Extract the (x, y) coordinate from the center of the cell holding the provided text.  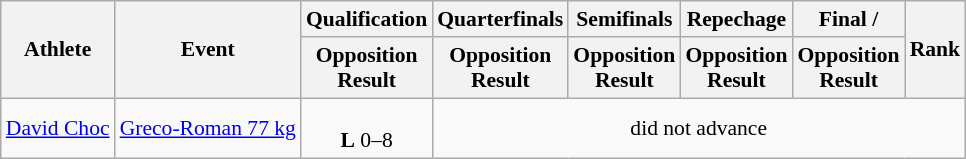
Event (208, 50)
Rank (936, 50)
Semifinals (624, 19)
David Choc (58, 128)
Athlete (58, 50)
did not advance (698, 128)
Repechage (736, 19)
Qualification (366, 19)
Final / (848, 19)
Quarterfinals (500, 19)
Greco-Roman 77 kg (208, 128)
L 0–8 (366, 128)
